Extract the [x, y] coordinate from the center of the cell holding the provided text.  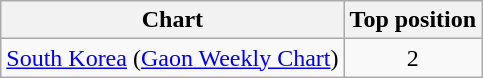
Chart [172, 20]
2 [413, 58]
South Korea (Gaon Weekly Chart) [172, 58]
Top position [413, 20]
